Detect which cell encompasses the target text, then output its (X, Y) center coordinate. 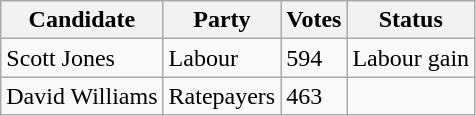
Scott Jones (82, 58)
Votes (314, 20)
Labour gain (411, 58)
David Williams (82, 96)
594 (314, 58)
Status (411, 20)
463 (314, 96)
Party (222, 20)
Ratepayers (222, 96)
Candidate (82, 20)
Labour (222, 58)
